For the text-containing cell, return its midpoint in [X, Y] coordinate format. 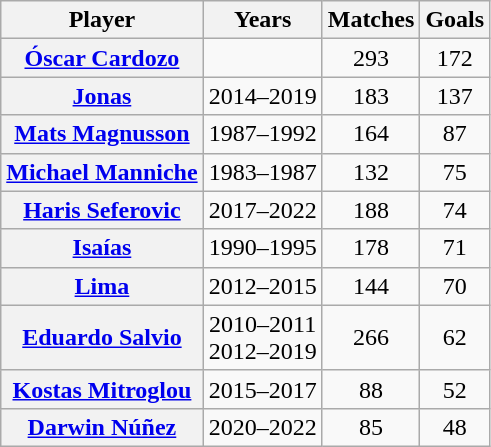
Eduardo Salvio [102, 338]
Haris Seferovic [102, 210]
Lima [102, 286]
70 [455, 286]
2014–2019 [262, 96]
Matches [371, 20]
88 [371, 389]
Isaías [102, 248]
52 [455, 389]
188 [371, 210]
Darwin Núñez [102, 427]
137 [455, 96]
Years [262, 20]
266 [371, 338]
1990–1995 [262, 248]
Óscar Cardozo [102, 58]
2017–2022 [262, 210]
183 [371, 96]
2010–20112012–2019 [262, 338]
164 [371, 134]
Jonas [102, 96]
178 [371, 248]
87 [455, 134]
48 [455, 427]
2012–2015 [262, 286]
172 [455, 58]
2015–2017 [262, 389]
Michael Manniche [102, 172]
2020–2022 [262, 427]
1987–1992 [262, 134]
85 [371, 427]
Goals [455, 20]
71 [455, 248]
Player [102, 20]
Kostas Mitroglou [102, 389]
Mats Magnusson [102, 134]
144 [371, 286]
75 [455, 172]
293 [371, 58]
1983–1987 [262, 172]
62 [455, 338]
74 [455, 210]
132 [371, 172]
